Locate the cell with the specified text and output its [x, y] center coordinate. 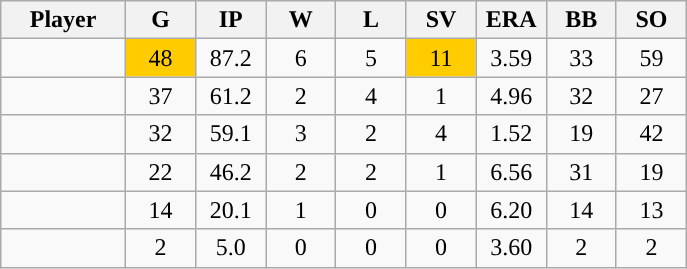
42 [651, 134]
37 [160, 96]
3.60 [511, 248]
31 [581, 172]
59 [651, 58]
L [371, 20]
5 [371, 58]
61.2 [231, 96]
33 [581, 58]
Player [64, 20]
3.59 [511, 58]
13 [651, 210]
11 [441, 58]
87.2 [231, 58]
6.56 [511, 172]
IP [231, 20]
W [301, 20]
1.52 [511, 134]
BB [581, 20]
4.96 [511, 96]
22 [160, 172]
48 [160, 58]
59.1 [231, 134]
6 [301, 58]
G [160, 20]
20.1 [231, 210]
ERA [511, 20]
27 [651, 96]
SO [651, 20]
3 [301, 134]
5.0 [231, 248]
46.2 [231, 172]
SV [441, 20]
6.20 [511, 210]
